Capture the cell that displays the provided text and extract its (x, y) central coordinate. 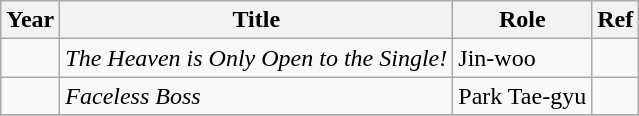
Ref (616, 20)
Title (256, 20)
Jin-woo (522, 58)
The Heaven is Only Open to the Single! (256, 58)
Faceless Boss (256, 96)
Year (30, 20)
Park Tae-gyu (522, 96)
Role (522, 20)
